Return (X, Y) of the center of cell containing provided text 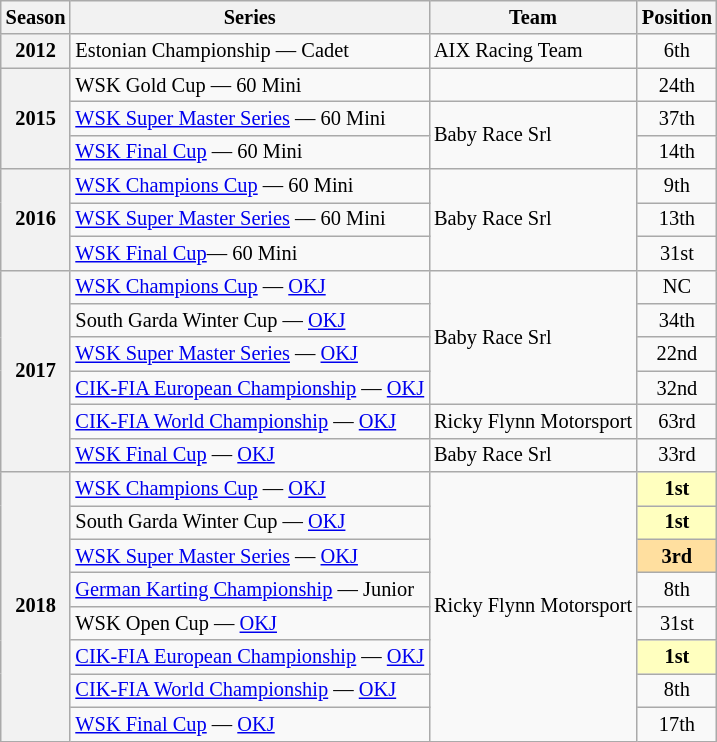
63rd (677, 421)
3rd (677, 556)
34th (677, 320)
Team (533, 17)
WSK Gold Cup — 60 Mini (250, 85)
2012 (36, 51)
NC (677, 287)
WSK Open Cup — OKJ (250, 623)
33rd (677, 455)
37th (677, 118)
32nd (677, 388)
AIX Racing Team (533, 51)
24th (677, 85)
9th (677, 186)
2017 (36, 371)
Position (677, 17)
6th (677, 51)
2016 (36, 220)
Estonian Championship — Cadet (250, 51)
WSK Final Cup — 60 Mini (250, 152)
German Karting Championship — Junior (250, 589)
Series (250, 17)
WSK Final Cup— 60 Mini (250, 253)
WSK Champions Cup — 60 Mini (250, 186)
2018 (36, 606)
17th (677, 724)
22nd (677, 354)
Season (36, 17)
14th (677, 152)
13th (677, 219)
2015 (36, 118)
